Detect which cell encompasses the target text, then output its (x, y) center coordinate. 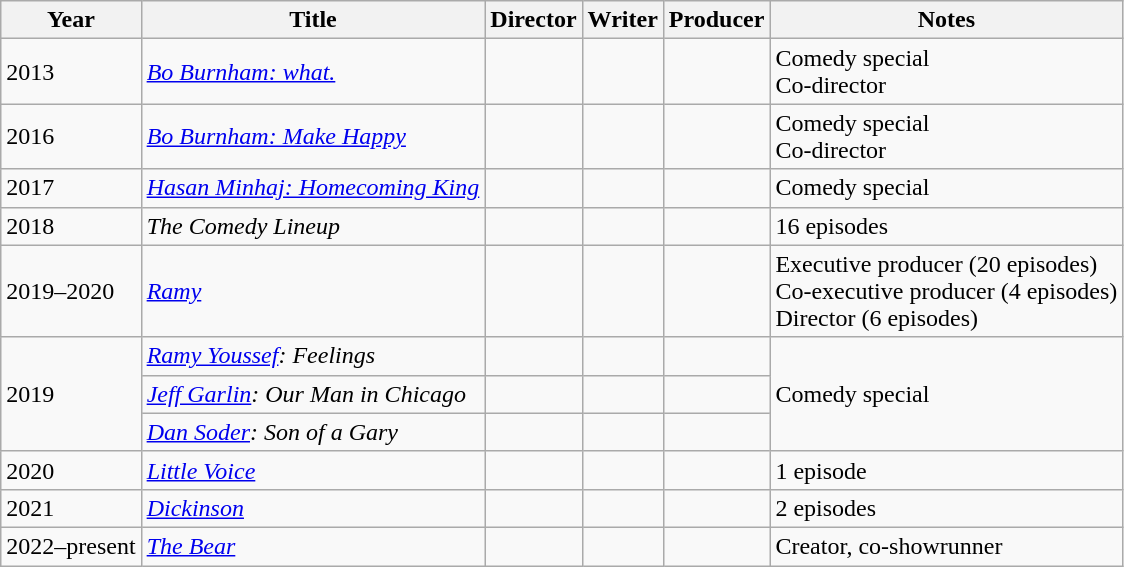
Bo Burnham: what. (313, 72)
The Bear (313, 546)
Executive producer (20 episodes) Co-executive producer (4 episodes) Director (6 episodes) (946, 291)
2018 (71, 226)
2021 (71, 508)
2017 (71, 188)
Bo Burnham: Make Happy (313, 136)
Writer (622, 20)
Dickinson (313, 508)
Producer (716, 20)
2013 (71, 72)
2019–2020 (71, 291)
16 episodes (946, 226)
Ramy Youssef: Feelings (313, 356)
The Comedy Lineup (313, 226)
2022–present (71, 546)
2020 (71, 470)
Director (534, 20)
Ramy (313, 291)
Jeff Garlin: Our Man in Chicago (313, 394)
2016 (71, 136)
2019 (71, 394)
Little Voice (313, 470)
Notes (946, 20)
Year (71, 20)
2 episodes (946, 508)
Hasan Minhaj: Homecoming King (313, 188)
1 episode (946, 470)
Dan Soder: Son of a Gary (313, 432)
Creator, co-showrunner (946, 546)
Title (313, 20)
